Determine the (x, y) coordinate at the center of the cell enclosing the given text.  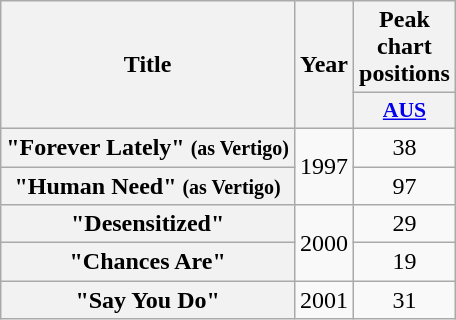
31 (405, 300)
"Forever Lately" (as Vertigo) (148, 147)
1997 (324, 166)
"Chances Are" (148, 262)
Year (324, 65)
"Human Need" (as Vertigo) (148, 185)
"Say You Do" (148, 300)
Peak chart positions (405, 47)
2001 (324, 300)
AUS (405, 111)
97 (405, 185)
19 (405, 262)
38 (405, 147)
Title (148, 65)
29 (405, 224)
"Desensitized" (148, 224)
2000 (324, 243)
